Determine the [X, Y] coordinate at the center of the cell enclosing the given text.  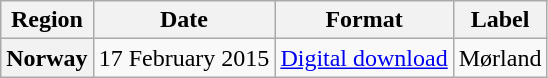
Mørland [500, 58]
Format [364, 20]
Label [500, 20]
Date [184, 20]
Norway [47, 58]
Region [47, 20]
17 February 2015 [184, 58]
Digital download [364, 58]
